Capture the cell that displays the provided text and extract its [X, Y] central coordinate. 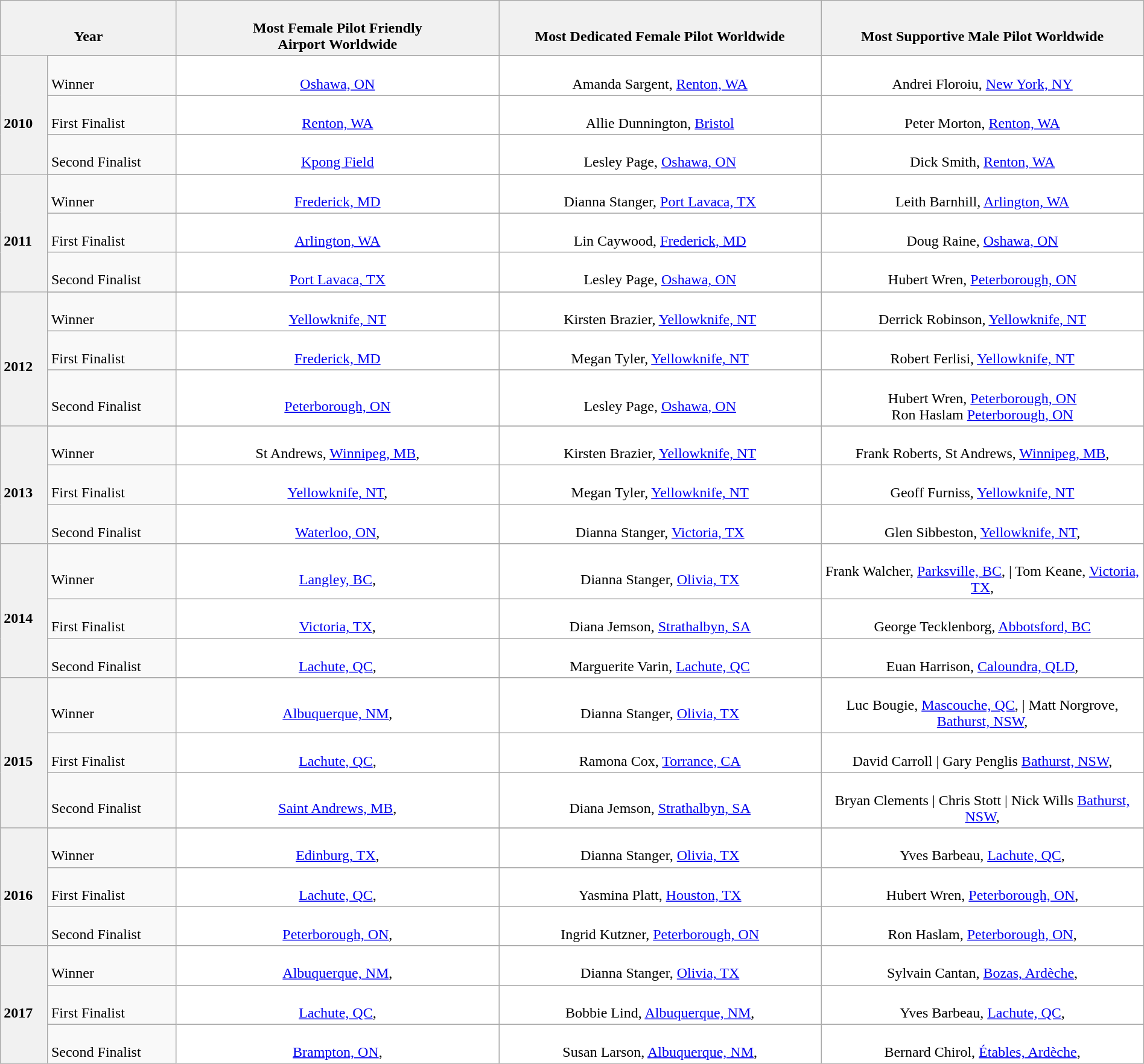
Most Female Pilot FriendlyAirport Worldwide [337, 28]
Yellowknife, NT [337, 311]
2014 [24, 611]
Bobbie Lind, Albuquerque, NM, [660, 1004]
Luc Bougie, Mascouche, QC, | Matt Norgrove, Bathurst, NSW, [982, 706]
Edinburg, TX, [337, 847]
Amanda Sargent, Renton, WA [660, 76]
Peter Morton, Renton, WA [982, 115]
Port Lavaca, TX [337, 272]
Allie Dunnington, Bristol [660, 115]
Saint Andrews, MB, [337, 800]
2013 [24, 484]
Marguerite Varin, Lachute, QC [660, 658]
2015 [24, 753]
Most Dedicated Female Pilot Worldwide [660, 28]
Langley, BC, [337, 572]
2010 [24, 115]
Hubert Wren, Peterborough, ON [982, 272]
David Carroll | Gary Penglis Bathurst, NSW, [982, 753]
Dianna Stanger, Victoria, TX [660, 524]
Frank Walcher, Parksville, BC, | Tom Keane, Victoria, TX, [982, 572]
Frank Roberts, St Andrews, Winnipeg, MB, [982, 445]
Kpong Field [337, 155]
2017 [24, 1004]
Dick Smith, Renton, WA [982, 155]
Ingrid Kutzner, Peterborough, ON [660, 926]
Arlington, WA [337, 233]
Leith Barnhill, Arlington, WA [982, 193]
St Andrews, Winnipeg, MB, [337, 445]
2011 [24, 233]
Ramona Cox, Torrance, CA [660, 753]
Renton, WA [337, 115]
Susan Larson, Albuquerque, NM, [660, 1044]
Sylvain Cantan, Bozas, Ardèche, [982, 966]
Oshawa, ON [337, 76]
George Tecklenborg, Abbotsford, BC [982, 619]
Year [88, 28]
Ron Haslam, Peterborough, ON, [982, 926]
Bernard Chirol, Étables, Ardèche, [982, 1044]
Peterborough, ON, [337, 926]
Hubert Wren, Peterborough, ON, [982, 887]
Bryan Clements | Chris Stott | Nick Wills Bathurst, NSW, [982, 800]
2016 [24, 887]
Yellowknife, NT, [337, 484]
Yasmina Platt, Houston, TX [660, 887]
Waterloo, ON, [337, 524]
Most Supportive Male Pilot Worldwide [982, 28]
Geoff Furniss, Yellowknife, NT [982, 484]
Lin Caywood, Frederick, MD [660, 233]
2012 [24, 358]
Derrick Robinson, Yellowknife, NT [982, 311]
Victoria, TX, [337, 619]
Dianna Stanger, Port Lavaca, TX [660, 193]
Robert Ferlisi, Yellowknife, NT [982, 350]
Andrei Floroiu, New York, NY [982, 76]
Hubert Wren, Peterborough, ON Ron Haslam Peterborough, ON [982, 398]
Doug Raine, Oshawa, ON [982, 233]
Peterborough, ON [337, 398]
Brampton, ON, [337, 1044]
Glen Sibbeston, Yellowknife, NT, [982, 524]
Euan Harrison, Caloundra, QLD, [982, 658]
